Return (X, Y) of the center of cell containing provided text 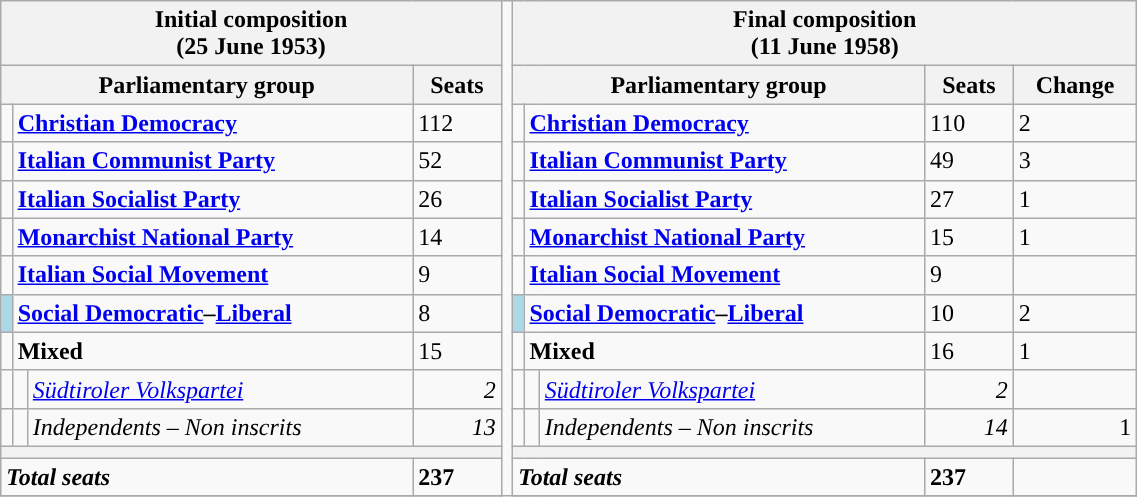
49 (968, 161)
112 (458, 123)
Change (1075, 85)
8 (458, 313)
Final composition(11 June 1958) (825, 34)
Initial composition(25 June 1953) (252, 34)
16 (968, 351)
27 (968, 199)
26 (458, 199)
110 (968, 123)
10 (968, 313)
3 (1075, 161)
13 (458, 427)
52 (458, 161)
